Return [x, y] of the center of cell containing provided text 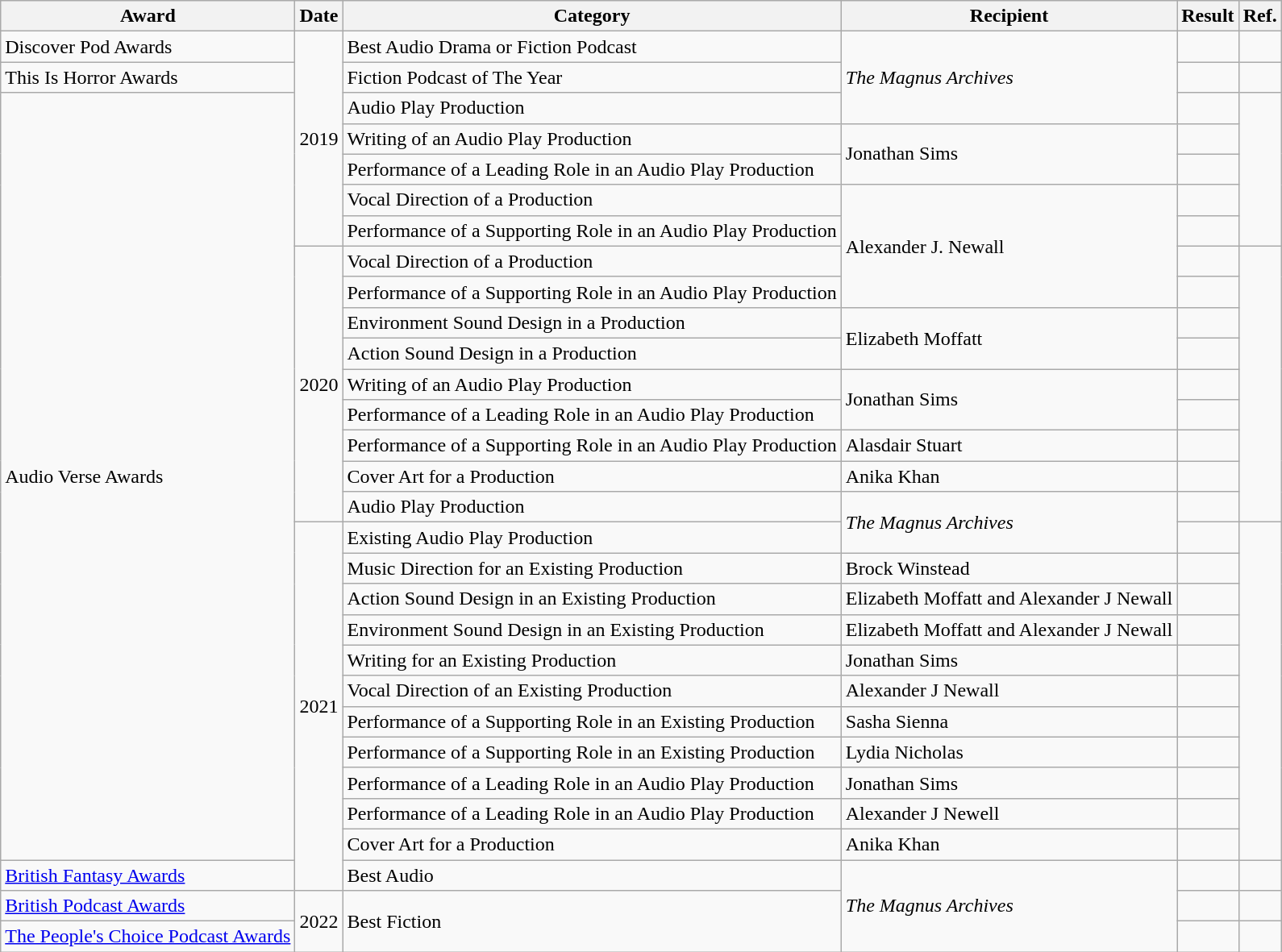
Recipient [1009, 16]
Best Audio [592, 875]
Sasha Sienna [1009, 721]
Action Sound Design in an Existing Production [592, 599]
Award [148, 16]
British Fantasy Awards [148, 875]
Elizabeth Moffatt [1009, 338]
Discover Pod Awards [148, 47]
Date [319, 16]
The People's Choice Podcast Awards [148, 937]
Music Direction for an Existing Production [592, 568]
Alexander J Newall [1009, 691]
Alasdair Stuart [1009, 446]
Environment Sound Design in a Production [592, 322]
Action Sound Design in a Production [592, 353]
Writing for an Existing Production [592, 660]
2019 [319, 139]
2021 [319, 706]
This Is Horror Awards [148, 77]
Existing Audio Play Production [592, 538]
British Podcast Awards [148, 906]
2020 [319, 384]
Best Fiction [592, 921]
Ref. [1259, 16]
Vocal Direction of an Existing Production [592, 691]
Audio Verse Awards [148, 476]
Category [592, 16]
Lydia Nicholas [1009, 752]
Environment Sound Design in an Existing Production [592, 630]
Fiction Podcast of The Year [592, 77]
Alexander J. Newall [1009, 246]
2022 [319, 921]
Result [1208, 16]
Best Audio Drama or Fiction Podcast [592, 47]
Brock Winstead [1009, 568]
Alexander J Newell [1009, 813]
